Locate the cell with the specified text and output its (X, Y) center coordinate. 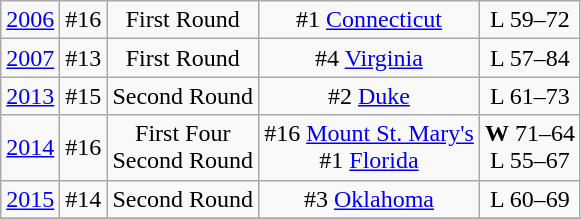
#16 Mount St. Mary's#1 Florida (370, 148)
#15 (84, 96)
W 71–64L 55–67 (530, 148)
#2 Duke (370, 96)
#14 (84, 199)
L 60–69 (530, 199)
#4 Virginia (370, 58)
2015 (30, 199)
L 61–73 (530, 96)
2006 (30, 20)
L 59–72 (530, 20)
#13 (84, 58)
2014 (30, 148)
2013 (30, 96)
2007 (30, 58)
L 57–84 (530, 58)
#1 Connecticut (370, 20)
#3 Oklahoma (370, 199)
First FourSecond Round (183, 148)
